Scan for the cell matching the given text and deliver its [X, Y] coordinate at center. 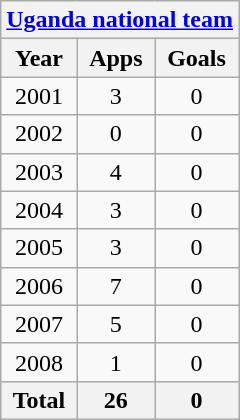
2008 [39, 362]
5 [116, 324]
2004 [39, 210]
7 [116, 286]
2007 [39, 324]
2005 [39, 248]
26 [116, 400]
Uganda national team [120, 20]
2006 [39, 286]
Goals [197, 58]
Year [39, 58]
4 [116, 172]
2001 [39, 96]
1 [116, 362]
Total [39, 400]
2002 [39, 134]
Apps [116, 58]
2003 [39, 172]
